Locate the cell with the specified text and output its [x, y] center coordinate. 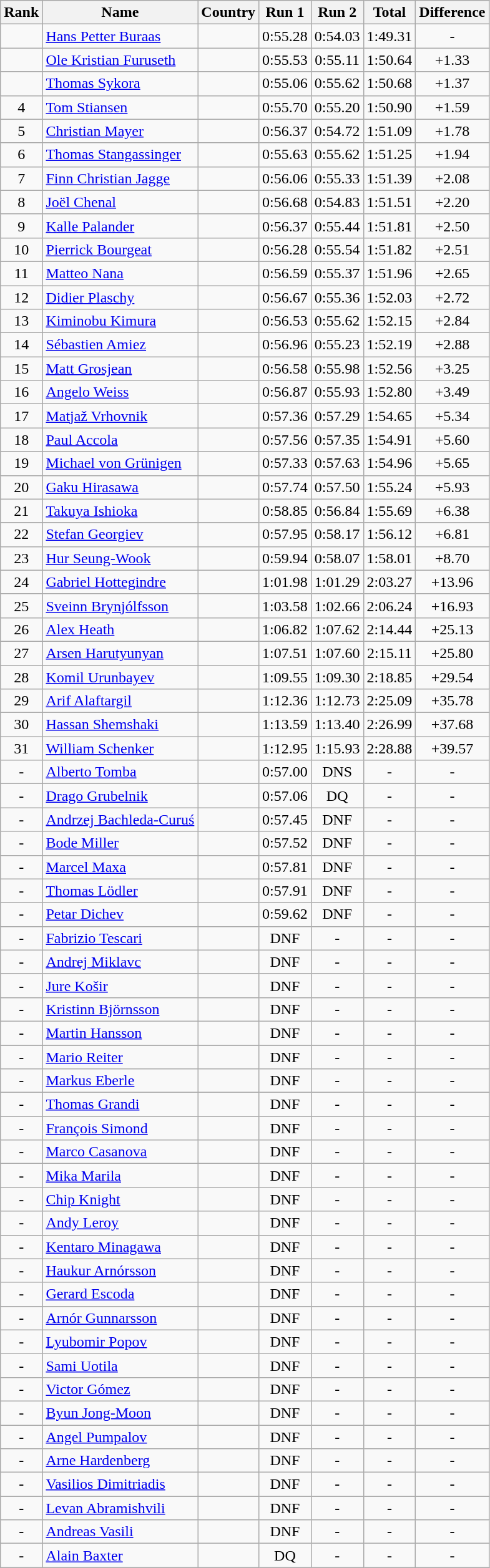
0:57.50 [337, 487]
25 [21, 606]
18 [21, 440]
+6.81 [452, 535]
Mario Reiter [120, 1057]
+3.25 [452, 369]
0:57.45 [285, 820]
William Schenker [120, 748]
2:06.24 [390, 606]
17 [21, 416]
16 [21, 392]
0:58.07 [337, 558]
0:56.28 [285, 249]
0:56.53 [285, 321]
1:12.73 [337, 701]
0:55.93 [337, 392]
Christian Mayer [120, 131]
1:50.68 [390, 84]
4 [21, 107]
Andy Leroy [120, 1223]
2:28.88 [390, 748]
+2.50 [452, 226]
Alex Heath [120, 629]
Total [390, 12]
1:51.51 [390, 202]
Run 2 [337, 12]
7 [21, 178]
1:15.93 [337, 748]
1:49.31 [390, 36]
10 [21, 249]
0:55.23 [337, 345]
+25.13 [452, 629]
14 [21, 345]
Victor Gómez [120, 1389]
31 [21, 748]
22 [21, 535]
Matteo Nana [120, 273]
Bode Miller [120, 843]
0:57.33 [285, 463]
1:50.64 [390, 60]
0:57.63 [337, 463]
1:51.09 [390, 131]
0:54.83 [337, 202]
+1.33 [452, 60]
Sami Uotila [120, 1365]
+8.70 [452, 558]
1:58.01 [390, 558]
0:57.52 [285, 843]
+29.54 [452, 677]
+1.94 [452, 155]
0:55.37 [337, 273]
27 [21, 653]
Gaku Hirasawa [120, 487]
15 [21, 369]
1:52.56 [390, 369]
1:01.29 [337, 582]
0:57.00 [285, 772]
12 [21, 298]
Fabrizio Tescari [120, 938]
Hur Seung-Wook [120, 558]
2:03.27 [390, 582]
Stefan Georgiev [120, 535]
1:52.80 [390, 392]
Andrzej Bachleda-Curuś [120, 820]
DNS [337, 772]
Kentaro Minagawa [120, 1247]
+1.78 [452, 131]
1:55.69 [390, 511]
Andreas Vasili [120, 1532]
+5.65 [452, 463]
Tom Stiansen [120, 107]
Angelo Weiss [120, 392]
+2.65 [452, 273]
Haukur Arnórsson [120, 1270]
Lyubomir Popov [120, 1342]
13 [21, 321]
Sveinn Brynjólfsson [120, 606]
2:15.11 [390, 653]
Martin Hansson [120, 1033]
28 [21, 677]
+1.59 [452, 107]
Marcel Maxa [120, 867]
8 [21, 202]
0:56.96 [285, 345]
2:26.99 [390, 725]
20 [21, 487]
0:55.70 [285, 107]
Paul Accola [120, 440]
Matjaž Vrhovnik [120, 416]
Pierrick Bourgeat [120, 249]
1:51.39 [390, 178]
Alain Baxter [120, 1556]
+25.80 [452, 653]
0:57.35 [337, 440]
0:56.59 [285, 273]
6 [21, 155]
23 [21, 558]
Ole Kristian Furuseth [120, 60]
1:02.66 [337, 606]
Gerard Escoda [120, 1294]
Kalle Palander [120, 226]
Thomas Lödler [120, 891]
+1.37 [452, 84]
Levan Abramishvili [120, 1508]
0:55.28 [285, 36]
0:57.74 [285, 487]
Run 1 [285, 12]
0:57.36 [285, 416]
0:55.98 [337, 369]
1:54.91 [390, 440]
Jure Košir [120, 985]
1:51.25 [390, 155]
0:56.58 [285, 369]
Marco Casanova [120, 1152]
0:55.44 [337, 226]
Sébastien Amiez [120, 345]
19 [21, 463]
+5.93 [452, 487]
+35.78 [452, 701]
+2.51 [452, 249]
1:51.81 [390, 226]
Kiminobu Kimura [120, 321]
+39.57 [452, 748]
Thomas Sykora [120, 84]
+2.88 [452, 345]
Komil Urunbayev [120, 677]
0:59.94 [285, 558]
Arsen Harutyunyan [120, 653]
Angel Pumpalov [120, 1436]
Country [228, 12]
+16.93 [452, 606]
1:09.30 [337, 677]
1:51.96 [390, 273]
0:57.91 [285, 891]
+2.84 [452, 321]
+5.60 [452, 440]
+5.34 [452, 416]
0:56.87 [285, 392]
11 [21, 273]
Takuya Ishioka [120, 511]
Andrej Miklavc [120, 962]
+6.38 [452, 511]
Didier Plaschy [120, 298]
Arnór Gunnarsson [120, 1318]
1:03.58 [285, 606]
1:54.65 [390, 416]
1:52.03 [390, 298]
+13.96 [452, 582]
0:56.06 [285, 178]
Name [120, 12]
0:55.63 [285, 155]
0:55.54 [337, 249]
Arif Alaftargil [120, 701]
26 [21, 629]
0:54.72 [337, 131]
5 [21, 131]
Arne Hardenberg [120, 1461]
0:56.68 [285, 202]
Difference [452, 12]
0:58.85 [285, 511]
1:07.62 [337, 629]
0:59.62 [285, 914]
Petar Dichev [120, 914]
1:09.55 [285, 677]
2:14.44 [390, 629]
Finn Christian Jagge [120, 178]
0:55.06 [285, 84]
Markus Eberle [120, 1081]
Vasilios Dimitriadis [120, 1484]
1:12.95 [285, 748]
1:52.15 [390, 321]
2:18.85 [390, 677]
Michael von Grünigen [120, 463]
1:50.90 [390, 107]
Drago Grubelnik [120, 796]
0:57.95 [285, 535]
0:56.84 [337, 511]
0:55.53 [285, 60]
1:13.59 [285, 725]
29 [21, 701]
0:56.67 [285, 298]
1:54.96 [390, 463]
1:12.36 [285, 701]
0:54.03 [337, 36]
0:57.81 [285, 867]
+3.49 [452, 392]
0:55.11 [337, 60]
1:13.40 [337, 725]
Hans Petter Buraas [120, 36]
30 [21, 725]
Byun Jong-Moon [120, 1413]
0:55.20 [337, 107]
0:57.56 [285, 440]
Gabriel Hottegindre [120, 582]
Kristinn Björnsson [120, 1009]
Rank [21, 12]
+2.20 [452, 202]
Thomas Grandi [120, 1105]
24 [21, 582]
21 [21, 511]
+2.72 [452, 298]
Matt Grosjean [120, 369]
1:55.24 [390, 487]
+2.08 [452, 178]
Hassan Shemshaki [120, 725]
Alberto Tomba [120, 772]
0:55.36 [337, 298]
1:07.51 [285, 653]
1:06.82 [285, 629]
+37.68 [452, 725]
François Simond [120, 1128]
0:58.17 [337, 535]
2:25.09 [390, 701]
Joël Chenal [120, 202]
0:55.33 [337, 178]
Chip Knight [120, 1199]
Thomas Stangassinger [120, 155]
Mika Marila [120, 1176]
1:51.82 [390, 249]
0:57.29 [337, 416]
1:52.19 [390, 345]
1:01.98 [285, 582]
0:57.06 [285, 796]
9 [21, 226]
1:56.12 [390, 535]
1:07.60 [337, 653]
